Provide the [x, y] coordinate of the cell's center where the given text is located.  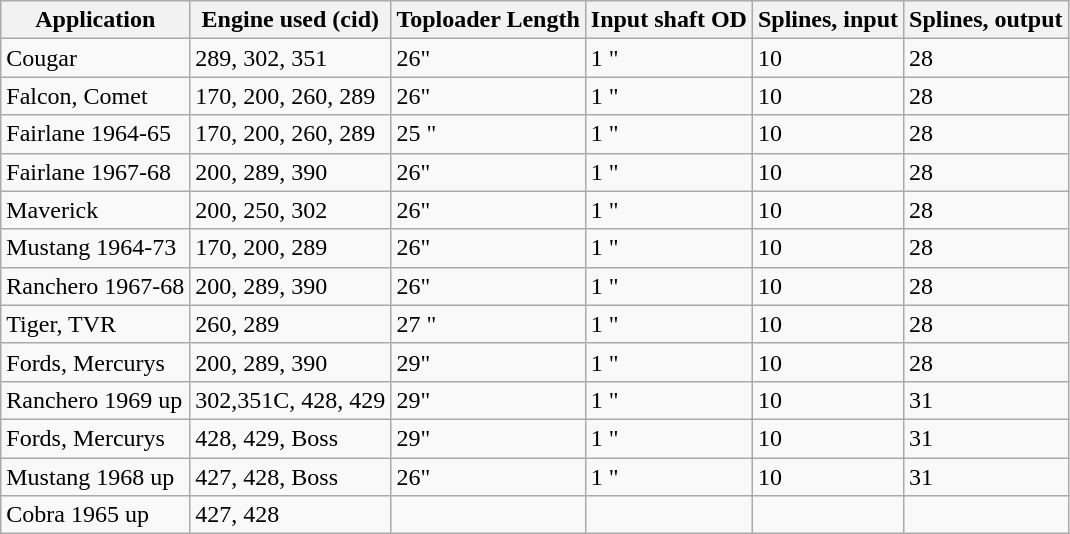
Splines, output [986, 20]
27 " [488, 324]
260, 289 [290, 324]
Fairlane 1964-65 [96, 134]
Falcon, Comet [96, 96]
Engine used (cid) [290, 20]
Splines, input [828, 20]
428, 429, Boss [290, 438]
Mustang 1964-73 [96, 248]
289, 302, 351 [290, 58]
Application [96, 20]
Fairlane 1967-68 [96, 172]
Cougar [96, 58]
Tiger, TVR [96, 324]
427, 428, Boss [290, 477]
Ranchero 1967-68 [96, 286]
Ranchero 1969 up [96, 400]
200, 250, 302 [290, 210]
Maverick [96, 210]
25 " [488, 134]
302,351C, 428, 429 [290, 400]
427, 428 [290, 515]
Toploader Length [488, 20]
Mustang 1968 up [96, 477]
Input shaft OD [668, 20]
Cobra 1965 up [96, 515]
170, 200, 289 [290, 248]
